Determine the [X, Y] coordinate at the center of the cell enclosing the given text.  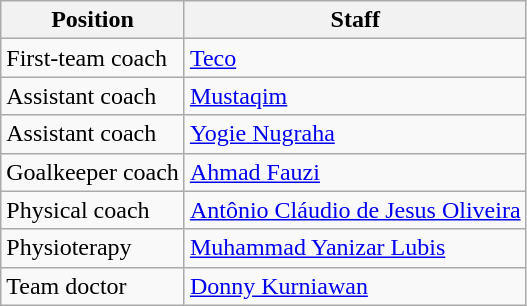
Ahmad Fauzi [355, 172]
Antônio Cláudio de Jesus Oliveira [355, 210]
Muhammad Yanizar Lubis [355, 248]
Mustaqim [355, 96]
Team doctor [93, 286]
Teco [355, 58]
Staff [355, 20]
Physioterapy [93, 248]
Physical coach [93, 210]
Position [93, 20]
First-team coach [93, 58]
Donny Kurniawan [355, 286]
Yogie Nugraha [355, 134]
Goalkeeper coach [93, 172]
